Provide the [x, y] coordinate of the cell's center where the given text is located.  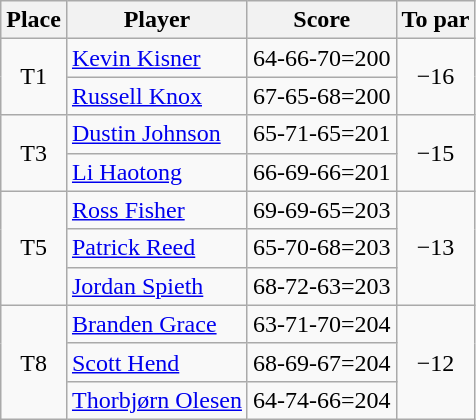
68-69-67=204 [322, 362]
Ross Fisher [156, 210]
65-71-65=201 [322, 134]
Player [156, 20]
T1 [34, 77]
T5 [34, 248]
69-69-65=203 [322, 210]
67-65-68=200 [322, 96]
−15 [436, 153]
Li Haotong [156, 172]
−13 [436, 248]
Kevin Kisner [156, 58]
−16 [436, 77]
Patrick Reed [156, 248]
Branden Grace [156, 324]
Score [322, 20]
Dustin Johnson [156, 134]
To par [436, 20]
68-72-63=203 [322, 286]
63-71-70=204 [322, 324]
Jordan Spieth [156, 286]
−12 [436, 362]
Thorbjørn Olesen [156, 400]
64-66-70=200 [322, 58]
T8 [34, 362]
T3 [34, 153]
66-69-66=201 [322, 172]
65-70-68=203 [322, 248]
Russell Knox [156, 96]
64-74-66=204 [322, 400]
Place [34, 20]
Scott Hend [156, 362]
